Determine the (X, Y) coordinate at the center of the cell enclosing the given text.  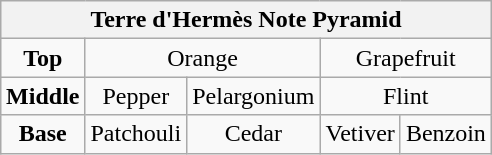
Vetiver (360, 134)
Top (43, 58)
Flint (406, 96)
Grapefruit (406, 58)
Patchouli (136, 134)
Terre d'Hermès Note Pyramid (246, 20)
Orange (202, 58)
Middle (43, 96)
Cedar (254, 134)
Base (43, 134)
Pepper (136, 96)
Benzoin (446, 134)
Pelargonium (254, 96)
